Scan for the cell matching the given text and deliver its (X, Y) coordinate at center. 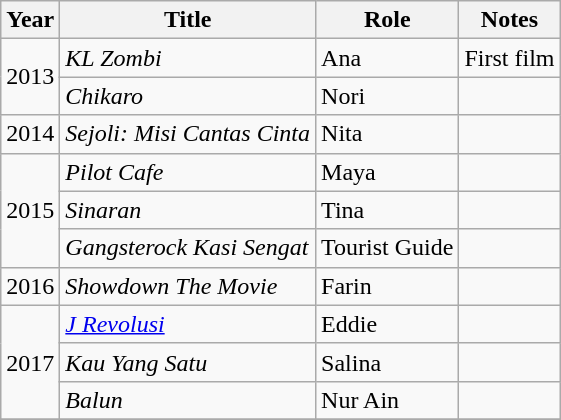
Chikaro (188, 96)
Maya (388, 172)
Eddie (388, 324)
First film (510, 58)
Kau Yang Satu (188, 362)
2013 (30, 77)
Farin (388, 286)
Notes (510, 20)
Sinaran (188, 210)
Tina (388, 210)
Ana (388, 58)
2016 (30, 286)
KL Zombi (188, 58)
Tourist Guide (388, 248)
Sejoli: Misi Cantas Cinta (188, 134)
Salina (388, 362)
Nori (388, 96)
Pilot Cafe (188, 172)
2017 (30, 362)
Title (188, 20)
Nur Ain (388, 400)
2014 (30, 134)
2015 (30, 210)
J Revolusi (188, 324)
Year (30, 20)
Role (388, 20)
Balun (188, 400)
Gangsterock Kasi Sengat (188, 248)
Showdown The Movie (188, 286)
Nita (388, 134)
